Extract the [x, y] coordinate from the center of the cell holding the provided text.  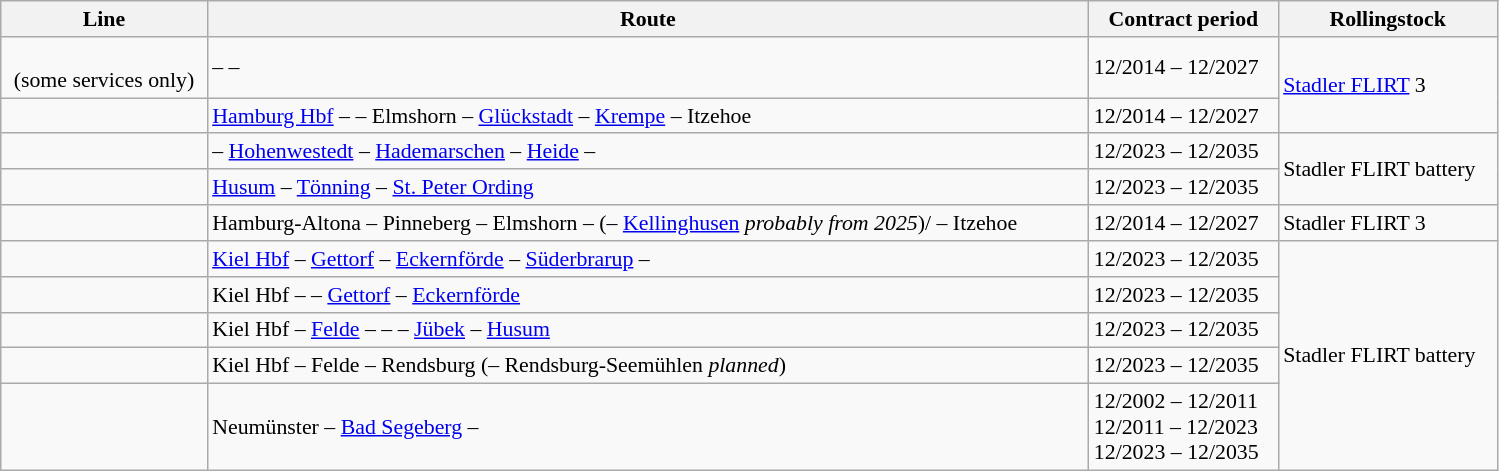
Husum – Tönning – St. Peter Ording [648, 187]
Rollingstock [1388, 18]
Kiel Hbf – Gettorf – Eckernförde – Süderbrarup – [648, 258]
– – [648, 66]
Route [648, 18]
Neumünster – Bad Segeberg – [648, 426]
Contract period [1184, 18]
12/2002 – 12/201112/2011 – 12/202312/2023 – 12/2035 [1184, 426]
(some services only) [104, 66]
Kiel Hbf – – Gettorf – Eckernförde [648, 294]
Hamburg Hbf – – Elmshorn – Glückstadt – Krempe – Itzehoe [648, 115]
Kiel Hbf – Felde – – – Jübek – Husum [648, 330]
– Hohenwestedt – Hademarschen – Heide – [648, 151]
Line [104, 18]
Hamburg-Altona – Pinneberg – Elmshorn – (– Kellinghusen probably from 2025)/ – Itzehoe [648, 222]
Kiel Hbf – Felde – Rendsburg (– Rendsburg-Seemühlen planned) [648, 365]
